Return the [X, Y] coordinate for the center point of the cell that contains the specified text.  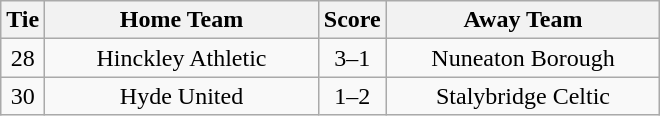
28 [23, 58]
Away Team [523, 20]
Hyde United [182, 96]
3–1 [352, 58]
Stalybridge Celtic [523, 96]
Score [352, 20]
Tie [23, 20]
Home Team [182, 20]
1–2 [352, 96]
30 [23, 96]
Hinckley Athletic [182, 58]
Nuneaton Borough [523, 58]
